Output the [X, Y] coordinate of the center of the cell containing the given text.  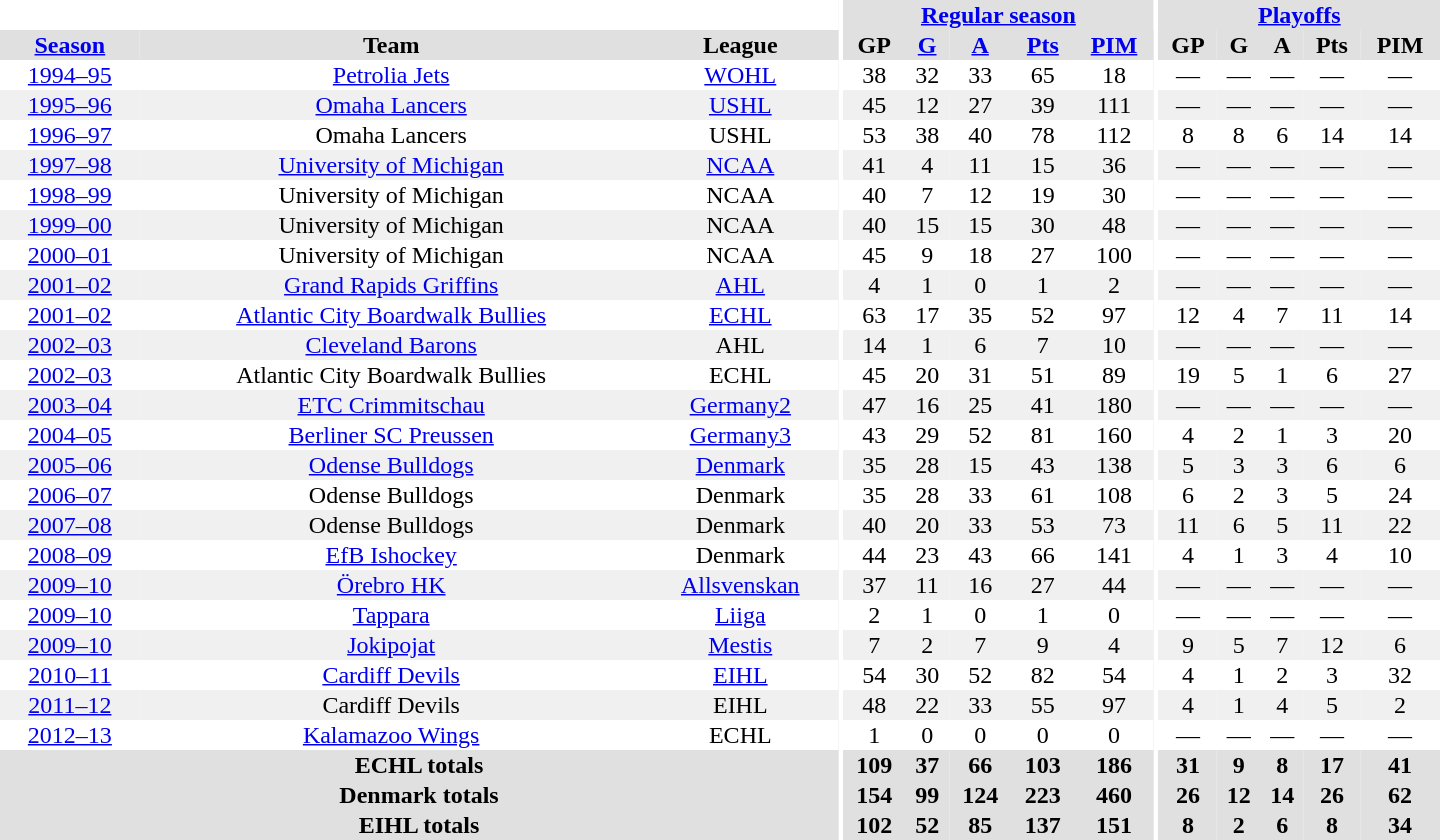
EIHL totals [419, 825]
108 [1114, 495]
Liiga [740, 615]
1997–98 [70, 165]
51 [1042, 375]
Germany3 [740, 435]
99 [926, 795]
EfB Ishockey [392, 555]
Denmark totals [419, 795]
111 [1114, 105]
ETC Crimmitschau [392, 405]
25 [980, 405]
Regular season [998, 15]
124 [980, 795]
61 [1042, 495]
Grand Rapids Griffins [392, 285]
151 [1114, 825]
82 [1042, 675]
39 [1042, 105]
Petrolia Jets [392, 75]
65 [1042, 75]
36 [1114, 165]
160 [1114, 435]
Team [392, 45]
154 [874, 795]
1999–00 [70, 225]
23 [926, 555]
29 [926, 435]
WOHL [740, 75]
2010–11 [70, 675]
223 [1042, 795]
62 [1400, 795]
2011–12 [70, 705]
Tappara [392, 615]
100 [1114, 255]
186 [1114, 765]
Örebro HK [392, 585]
1998–99 [70, 195]
Kalamazoo Wings [392, 735]
ECHL totals [419, 765]
63 [874, 315]
78 [1042, 135]
Berliner SC Preussen [392, 435]
103 [1042, 765]
Mestis [740, 645]
89 [1114, 375]
League [740, 45]
Season [70, 45]
Allsvenskan [740, 585]
102 [874, 825]
1995–96 [70, 105]
73 [1114, 525]
81 [1042, 435]
138 [1114, 465]
2000–01 [70, 255]
34 [1400, 825]
180 [1114, 405]
Germany2 [740, 405]
2004–05 [70, 435]
55 [1042, 705]
112 [1114, 135]
2003–04 [70, 405]
109 [874, 765]
2008–09 [70, 555]
2007–08 [70, 525]
Playoffs [1300, 15]
2005–06 [70, 465]
2012–13 [70, 735]
Jokipojat [392, 645]
Cleveland Barons [392, 345]
2006–07 [70, 495]
47 [874, 405]
1994–95 [70, 75]
85 [980, 825]
137 [1042, 825]
1996–97 [70, 135]
460 [1114, 795]
141 [1114, 555]
24 [1400, 495]
